Determine the (X, Y) coordinate at the center of the cell enclosing the given text.  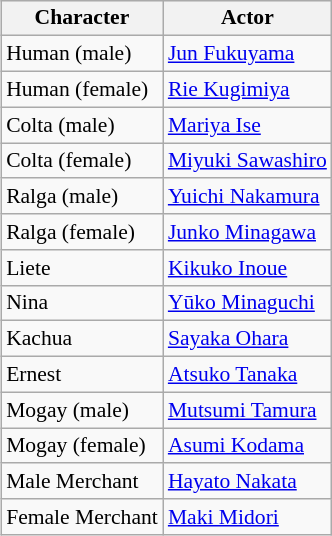
Nina (82, 303)
Yūko Minaguchi (248, 303)
Mogay (male) (82, 410)
Mutsumi Tamura (248, 410)
Ralga (female) (82, 232)
Jun Fukuyama (248, 54)
Kikuko Inoue (248, 268)
Colta (female) (82, 161)
Asumi Kodama (248, 446)
Kachua (82, 339)
Mogay (female) (82, 446)
Junko Minagawa (248, 232)
Sayaka Ohara (248, 339)
Ralga (male) (82, 196)
Atsuko Tanaka (248, 374)
Miyuki Sawashiro (248, 161)
Ernest (82, 374)
Hayato Nakata (248, 481)
Rie Kugimiya (248, 89)
Character (82, 18)
Human (male) (82, 54)
Colta (male) (82, 125)
Human (female) (82, 89)
Male Merchant (82, 481)
Mariya Ise (248, 125)
Yuichi Nakamura (248, 196)
Maki Midori (248, 517)
Female Merchant (82, 517)
Actor (248, 18)
Liete (82, 268)
